Detect which cell encompasses the target text, then output its [x, y] center coordinate. 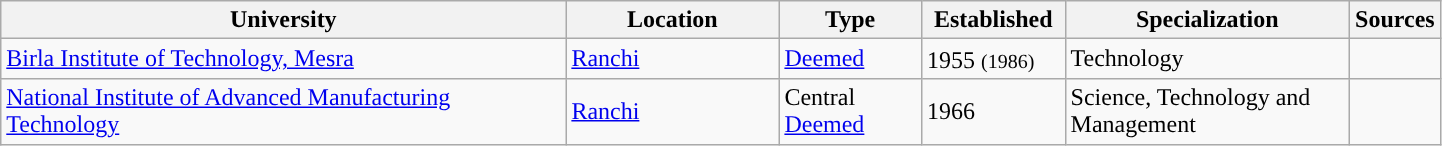
Established [993, 20]
Type [850, 20]
Science, Technology and Management [1207, 112]
University [284, 20]
Sources [1396, 20]
1966 [993, 112]
Specialization [1207, 20]
Central Deemed [850, 112]
Technology [1207, 59]
Birla Institute of Technology, Mesra [284, 59]
Location [672, 20]
1955 (1986) [993, 59]
Deemed [850, 59]
National Institute of Advanced Manufacturing Technology [284, 112]
